Find where the given text appears and provide that cell's center as [X, Y] coordinate. 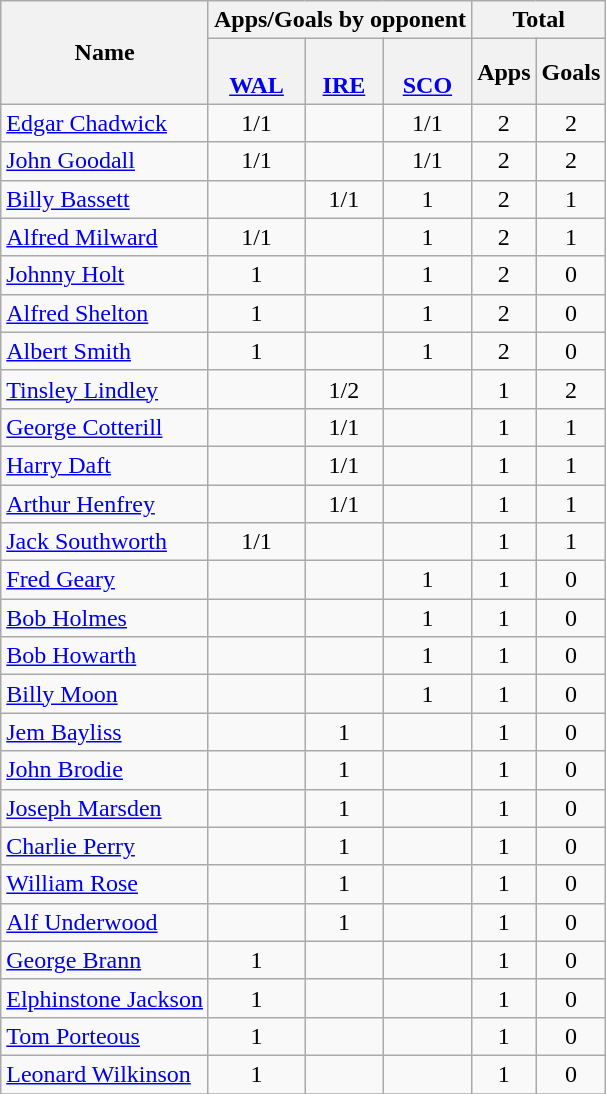
Joseph Marsden [105, 808]
Tinsley Lindley [105, 389]
IRE [344, 72]
Arthur Henfrey [105, 503]
Apps [504, 72]
Johnny Holt [105, 275]
John Goodall [105, 161]
Total [539, 20]
George Brann [105, 960]
Harry Daft [105, 465]
Tom Porteous [105, 1036]
Alfred Shelton [105, 313]
Name [105, 52]
Bob Holmes [105, 618]
Fred Geary [105, 580]
Albert Smith [105, 351]
Goals [571, 72]
Jack Southworth [105, 542]
Charlie Perry [105, 846]
Edgar Chadwick [105, 123]
George Cotterill [105, 427]
Alf Underwood [105, 922]
Leonard Wilkinson [105, 1074]
Apps/Goals by opponent [340, 20]
William Rose [105, 884]
1/2 [344, 389]
WAL [256, 72]
John Brodie [105, 770]
Bob Howarth [105, 656]
Jem Bayliss [105, 732]
Billy Moon [105, 694]
Billy Bassett [105, 199]
Elphinstone Jackson [105, 998]
SCO [427, 72]
Alfred Milward [105, 237]
